Detect which cell encompasses the target text, then output its (x, y) center coordinate. 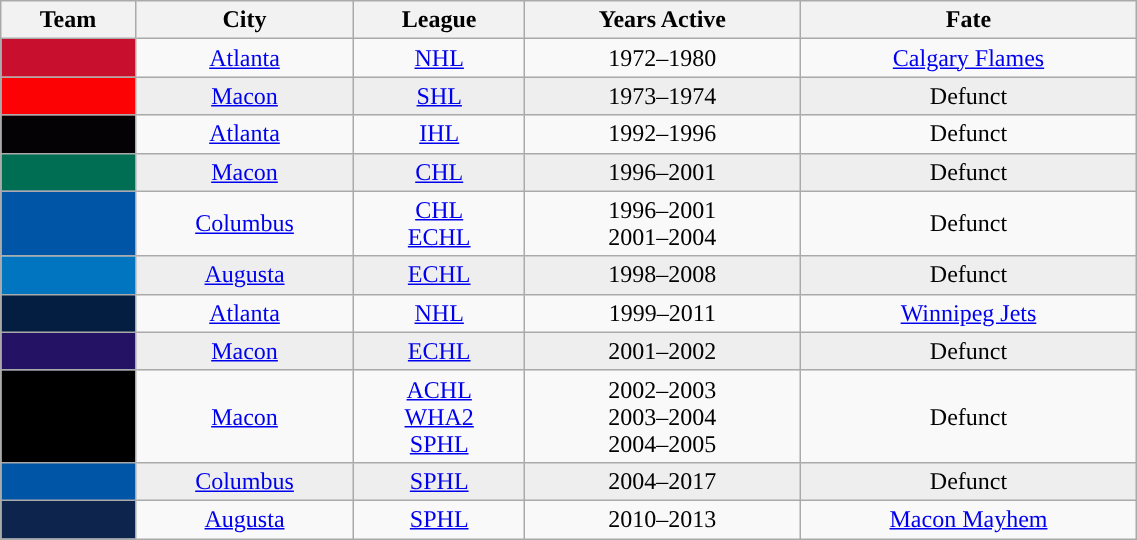
City (244, 20)
1972–1980 (663, 58)
Years Active (663, 20)
Macon Mayhem (968, 519)
1999–2011 (663, 313)
1996–20012001–2004 (663, 224)
2001–2002 (663, 351)
SHL (440, 96)
Team (68, 20)
Calgary Flames (968, 58)
CHLECHL (440, 224)
2010–2013 (663, 519)
ACHLWHA2SPHL (440, 416)
CHL (440, 172)
1992–1996 (663, 134)
1996–2001 (663, 172)
1998–2008 (663, 275)
Winnipeg Jets (968, 313)
IHL (440, 134)
Fate (968, 20)
2004–2017 (663, 481)
League (440, 20)
1973–1974 (663, 96)
2002–20032003–20042004–2005 (663, 416)
